Scan for the cell matching the given text and deliver its (x, y) coordinate at center. 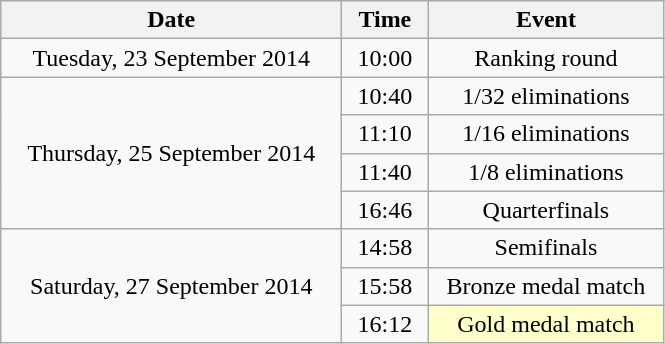
11:40 (385, 172)
1/8 eliminations (546, 172)
14:58 (385, 248)
Tuesday, 23 September 2014 (172, 58)
Date (172, 20)
Gold medal match (546, 324)
10:40 (385, 96)
Quarterfinals (546, 210)
11:10 (385, 134)
15:58 (385, 286)
Thursday, 25 September 2014 (172, 153)
1/32 eliminations (546, 96)
Semifinals (546, 248)
Bronze medal match (546, 286)
16:46 (385, 210)
Event (546, 20)
1/16 eliminations (546, 134)
16:12 (385, 324)
Time (385, 20)
Ranking round (546, 58)
Saturday, 27 September 2014 (172, 286)
10:00 (385, 58)
